Locate the cell with the specified text and output its [x, y] center coordinate. 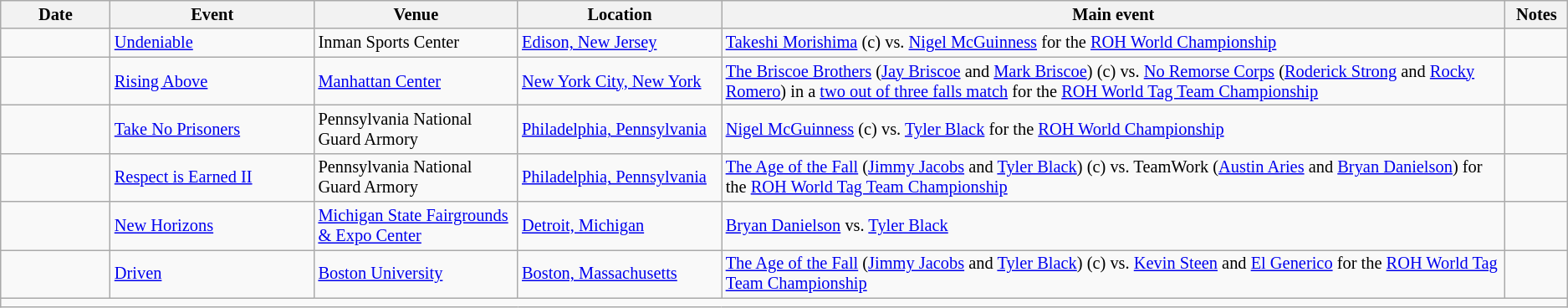
New Horizons [212, 226]
Bryan Danielson vs. Tyler Black [1114, 226]
Boston, Massachusetts [620, 274]
Driven [212, 274]
Nigel McGuinness (c) vs. Tyler Black for the ROH World Championship [1114, 129]
The Age of the Fall (Jimmy Jacobs and Tyler Black) (c) vs. Kevin Steen and El Generico for the ROH World Tag Team Championship [1114, 274]
Main event [1114, 14]
Manhattan Center [416, 81]
Inman Sports Center [416, 43]
Undeniable [212, 43]
Rising Above [212, 81]
Boston University [416, 274]
The Age of the Fall (Jimmy Jacobs and Tyler Black) (c) vs. TeamWork (Austin Aries and Bryan Danielson) for the ROH World Tag Team Championship [1114, 177]
Event [212, 14]
Notes [1537, 14]
Takeshi Morishima (c) vs. Nigel McGuinness for the ROH World Championship [1114, 43]
Location [620, 14]
New York City, New York [620, 81]
Take No Prisoners [212, 129]
Detroit, Michigan [620, 226]
Edison, New Jersey [620, 43]
Date [55, 14]
Respect is Earned II [212, 177]
Michigan State Fairgrounds & Expo Center [416, 226]
Venue [416, 14]
